Scan for the cell matching the given text and deliver its [x, y] coordinate at center. 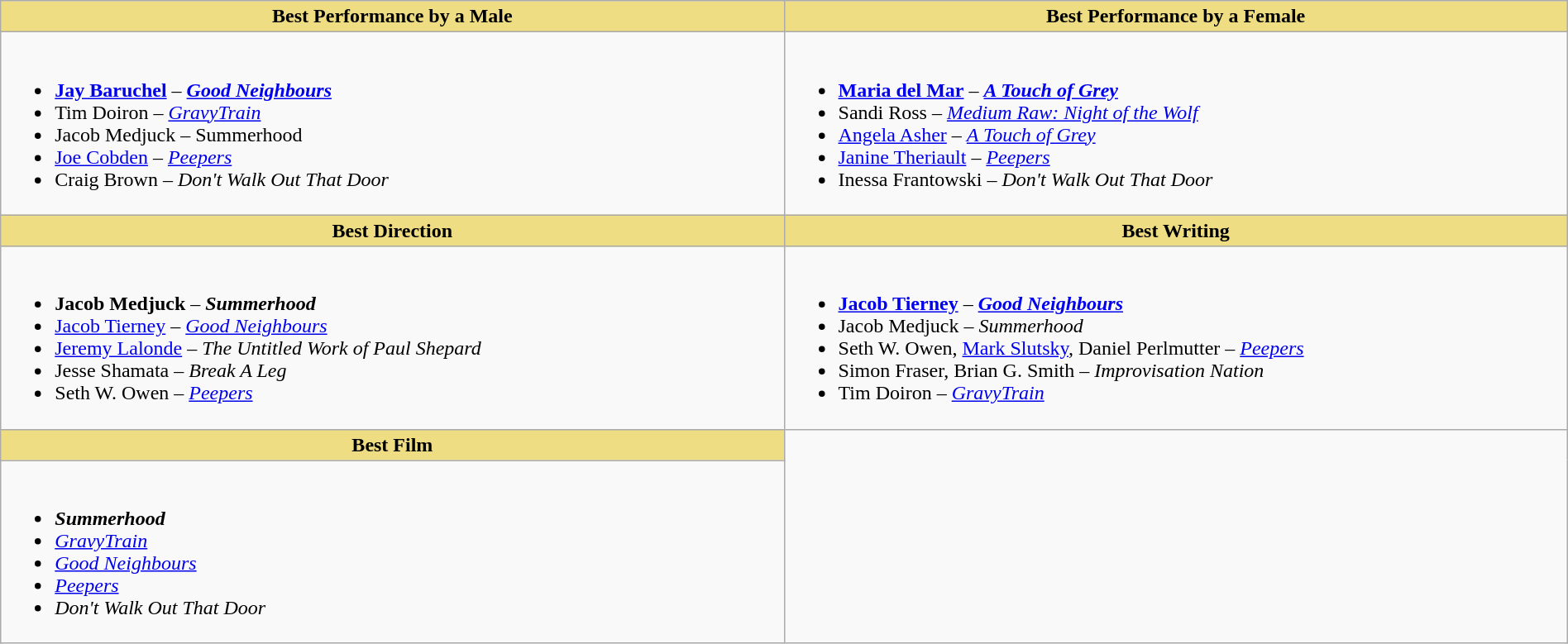
Jay Baruchel – Good NeighboursTim Doiron – GravyTrainJacob Medjuck – SummerhoodJoe Cobden – PeepersCraig Brown – Don't Walk Out That Door [392, 124]
Best Performance by a Female [1176, 17]
Best Performance by a Male [392, 17]
Best Writing [1176, 231]
Best Film [392, 445]
SummerhoodGravyTrainGood NeighboursPeepersDon't Walk Out That Door [392, 552]
Best Direction [392, 231]
